Output the [x, y] coordinate of the center of the cell containing the given text.  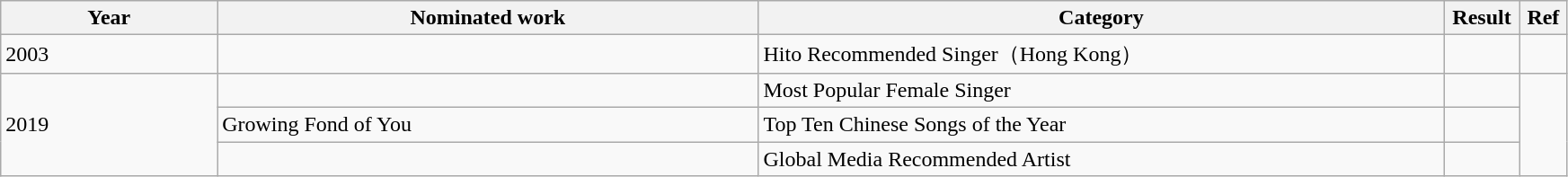
Result [1482, 18]
Most Popular Female Singer [1102, 90]
Hito Recommended Singer（Hong Kong） [1102, 54]
Global Media Recommended Artist [1102, 159]
Nominated work [488, 18]
Growing Fond of You [488, 124]
2003 [110, 54]
Year [110, 18]
Category [1102, 18]
2019 [110, 124]
Top Ten Chinese Songs of the Year [1102, 124]
Ref [1543, 18]
